Extract the [x, y] coordinate from the center of the cell holding the provided text.  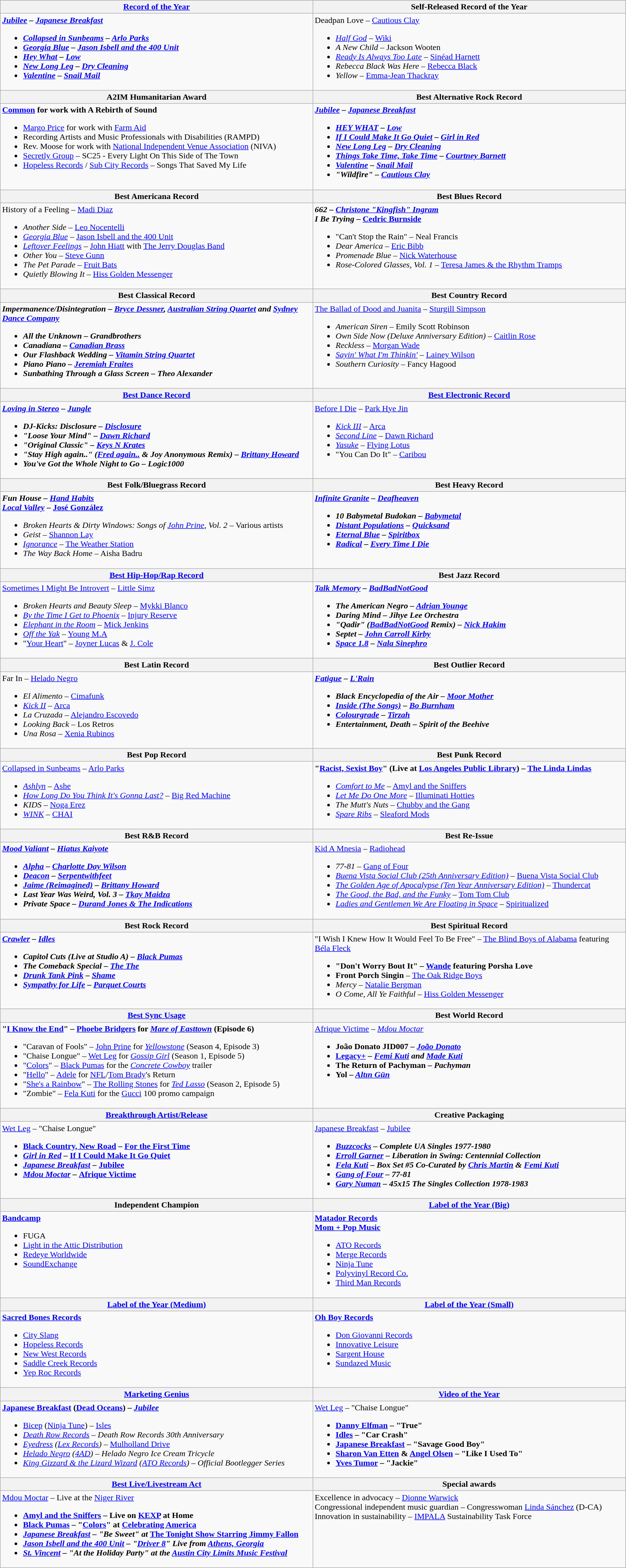
Collapsed in Sunbeams – Arlo ParksAshlyn – AsheHow Long Do You Think It's Gonna Last? – Big Red MachineKIDS – Noga ErezWINK – CHAI [157, 795]
Infinite Granite – Deafheaven10 Babymetal Budokan – BabymetalDistant Populations – QuicksandEternal Blue – SpiritboxRadical – Every Time I Die [469, 530]
Matador RecordsMom + Pop MusicATO RecordsMerge RecordsNinja TunePolyvinyl Record Co.Third Man Records [469, 1254]
Label of the Year (Medium) [157, 1304]
Breakthrough Artist/Release [157, 1115]
Best Americana Record [157, 196]
Best Dance Record [157, 395]
Independent Champion [157, 1205]
Best Electronic Record [469, 395]
Afrique Victime – Mdou MoctarJoão Donato JID007 – João DonatoLegacy+ – Femi Kuti and Made KutiThe Return of Pachyman – PachymanYol – Altın Gün [469, 1065]
Self-Released Record of the Year [469, 7]
Record of the Year [157, 7]
Video of the Year [469, 1394]
Best Live/Livestream Act [157, 1484]
Marketing Genius [157, 1394]
Best Sync Usage [157, 1015]
Crawler – IdlesCapitol Cuts (Live at Studio A) – Black PumasThe Comeback Special – The TheDrunk Tank Pink – ShameSympathy for Life – Parquet Courts [157, 970]
A2IM Humanitarian Award [157, 97]
Best Alternative Rock Record [469, 97]
Best Blues Record [469, 196]
Best Rock Record [157, 926]
Best World Record [469, 1015]
Far In – Helado NegroEl Alimento – CimafunkKick II – ArcaLa Cruzada – Alejandro EscovedoLooking Back – Los RetrosUna Rosa – Xenia Rubinos [157, 710]
Best R&B Record [157, 836]
Best Re-Issue [469, 836]
Oh Boy RecordsDon Giovanni RecordsInnovative LeisureSargent HouseSundazed Music [469, 1350]
Before I Die – Park Hye JinKick III – ArcaSecond Line – Dawn RichardYasuke – Flying Lotus"You Can Do It" – Caribou [469, 440]
Best Outlier Record [469, 665]
Best Spiritual Record [469, 926]
Best Folk/Bluegrass Record [157, 485]
Best Classical Record [157, 296]
Sacred Bones RecordsCity SlangHopeless RecordsNew West RecordsSaddle Creek RecordsYep Roc Records [157, 1350]
Special awards [469, 1484]
BandcampFUGALight in the Attic DistributionRedeye WorldwideSoundExchange [157, 1254]
Label of the Year (Big) [469, 1205]
Best Punk Record [469, 755]
Best Latin Record [157, 665]
Label of the Year (Small) [469, 1304]
Best Jazz Record [469, 575]
Best Heavy Record [469, 485]
Creative Packaging [469, 1115]
Best Pop Record [157, 755]
Best Hip-Hop/Rap Record [157, 575]
Best Country Record [469, 296]
